Determine the [x, y] coordinate at the center of the cell enclosing the given text.  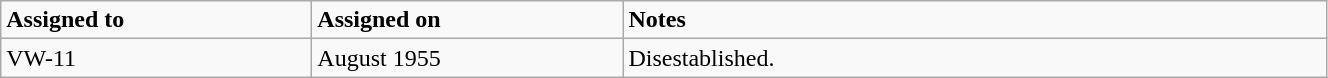
Assigned to [156, 20]
VW-11 [156, 58]
Notes [975, 20]
August 1955 [468, 58]
Disestablished. [975, 58]
Assigned on [468, 20]
